Return the (X, Y) coordinate for the center point of the cell that contains the specified text.  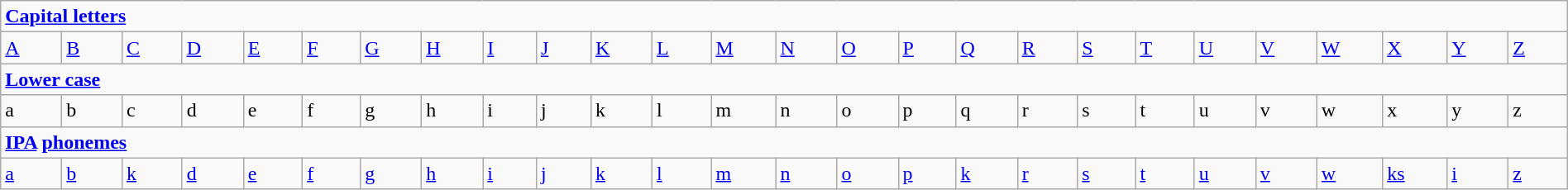
q (987, 111)
U (1225, 48)
IPA phonemes (784, 142)
P (927, 48)
Y (1478, 48)
J (563, 48)
N (806, 48)
S (1107, 48)
E (273, 48)
Q (987, 48)
O (868, 48)
Lower case (784, 79)
G (391, 48)
C (152, 48)
x (1415, 111)
D (213, 48)
F (332, 48)
I (509, 48)
K (621, 48)
H (452, 48)
y (1478, 111)
M (743, 48)
W (1350, 48)
L (681, 48)
A (31, 48)
R (1047, 48)
Z (1538, 48)
c (152, 111)
B (93, 48)
V (1286, 48)
T (1164, 48)
X (1415, 48)
ks (1415, 173)
Capital letters (784, 17)
